Determine the (X, Y) coordinate at the center of the cell enclosing the given text.  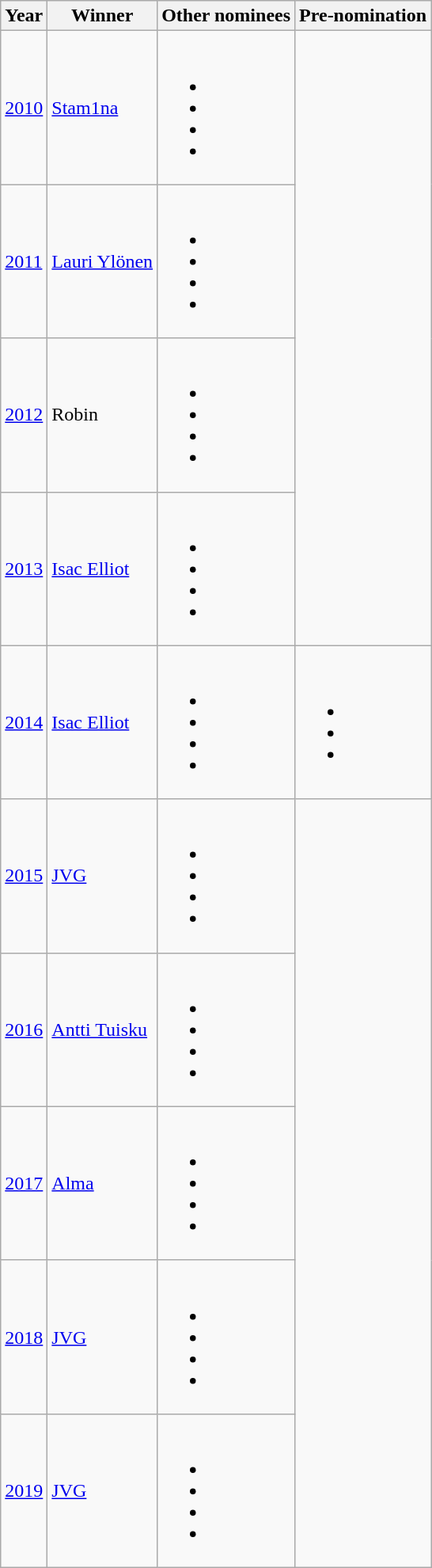
2015 (24, 876)
Alma (103, 1183)
Robin (103, 415)
Pre-nomination (363, 16)
2019 (24, 1490)
2012 (24, 415)
2013 (24, 569)
Year (24, 16)
Antti Tuisku (103, 1029)
Stam1na (103, 108)
Lauri Ylönen (103, 261)
2014 (24, 722)
2016 (24, 1029)
2011 (24, 261)
2017 (24, 1183)
Winner (103, 16)
2018 (24, 1337)
Other nominees (226, 16)
2010 (24, 108)
